Capture the cell that displays the provided text and extract its [x, y] central coordinate. 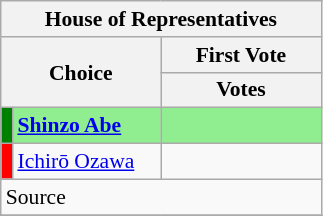
First Vote [241, 55]
Choice [81, 72]
House of Representatives [161, 19]
Votes [241, 90]
Source [161, 197]
Ichirō Ozawa [86, 162]
Shinzo Abe [86, 126]
